Determine the (X, Y) coordinate at the center of the cell enclosing the given text.  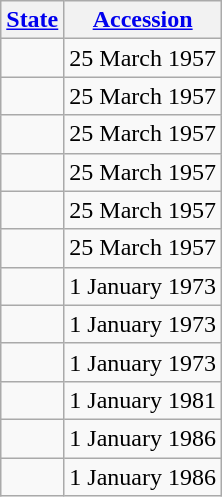
1 January 1981 (143, 400)
State (32, 20)
Accession (143, 20)
